Capture the cell that displays the provided text and extract its (x, y) central coordinate. 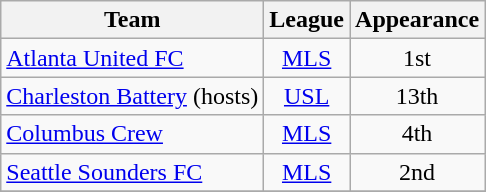
Charleston Battery (hosts) (132, 96)
Team (132, 20)
League (307, 20)
Columbus Crew (132, 134)
1st (418, 58)
Seattle Sounders FC (132, 172)
Appearance (418, 20)
4th (418, 134)
USL (307, 96)
2nd (418, 172)
13th (418, 96)
Atlanta United FC (132, 58)
